From the cell containing the given text, extract its center point as [X, Y] coordinate. 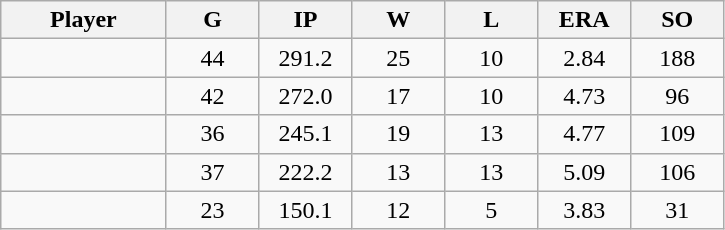
37 [212, 172]
2.84 [584, 58]
3.83 [584, 210]
44 [212, 58]
106 [678, 172]
ERA [584, 20]
42 [212, 96]
96 [678, 96]
36 [212, 134]
188 [678, 58]
12 [398, 210]
IP [306, 20]
272.0 [306, 96]
5.09 [584, 172]
150.1 [306, 210]
L [492, 20]
5 [492, 210]
23 [212, 210]
109 [678, 134]
19 [398, 134]
17 [398, 96]
245.1 [306, 134]
SO [678, 20]
4.73 [584, 96]
W [398, 20]
G [212, 20]
222.2 [306, 172]
291.2 [306, 58]
25 [398, 58]
Player [84, 20]
31 [678, 210]
4.77 [584, 134]
